Return [X, Y] of the center of cell containing provided text 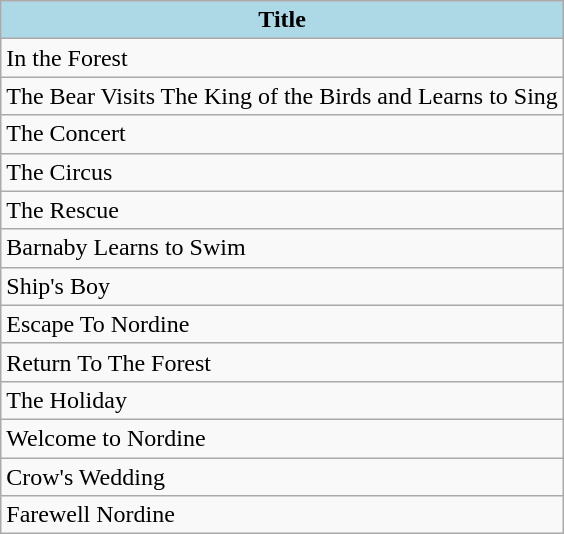
The Circus [282, 172]
Ship's Boy [282, 286]
The Rescue [282, 210]
The Concert [282, 134]
In the Forest [282, 58]
The Bear Visits The King of the Birds and Learns to Sing [282, 96]
Welcome to Nordine [282, 438]
The Holiday [282, 400]
Crow's Wedding [282, 477]
Farewell Nordine [282, 515]
Return To The Forest [282, 362]
Escape To Nordine [282, 324]
Barnaby Learns to Swim [282, 248]
Title [282, 20]
